Provide the (x, y) coordinate of the cell's center where the given text is located.  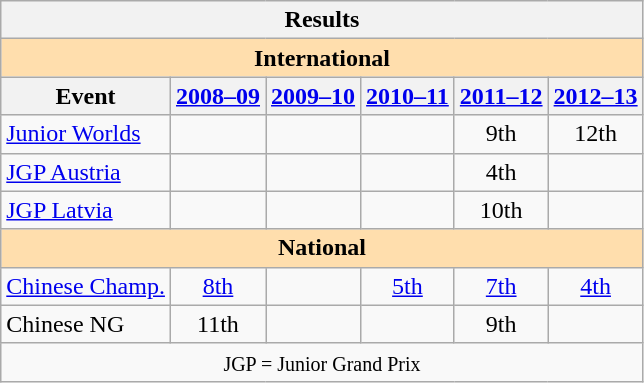
JGP Latvia (86, 210)
JGP Austria (86, 172)
Event (86, 96)
2009–10 (314, 96)
Chinese Champ. (86, 286)
10th (501, 210)
International (322, 58)
Chinese NG (86, 324)
7th (501, 286)
2012–13 (596, 96)
Junior Worlds (86, 134)
2008–09 (218, 96)
8th (218, 286)
2011–12 (501, 96)
Results (322, 20)
12th (596, 134)
2010–11 (408, 96)
11th (218, 324)
National (322, 248)
JGP = Junior Grand Prix (322, 362)
5th (408, 286)
